For the text-containing cell, return its midpoint in [x, y] coordinate format. 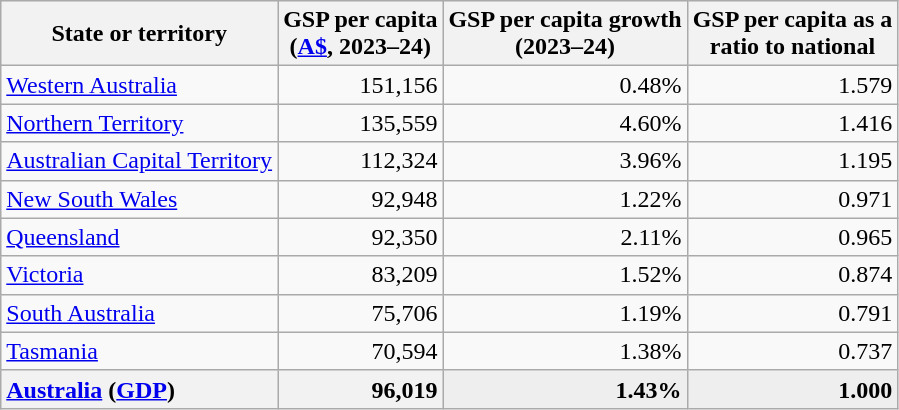
0.48% [565, 85]
92,948 [360, 199]
75,706 [360, 313]
112,324 [360, 161]
Northern Territory [140, 123]
2.11% [565, 237]
0.791 [792, 313]
New South Wales [140, 199]
Victoria [140, 275]
GSP per capita as aratio to national [792, 34]
Queensland [140, 237]
GSP per capita(A$, 2023–24) [360, 34]
1.579 [792, 85]
0.965 [792, 237]
151,156 [360, 85]
1.43% [565, 389]
96,019 [360, 389]
1.38% [565, 351]
South Australia [140, 313]
1.52% [565, 275]
0.971 [792, 199]
4.60% [565, 123]
0.737 [792, 351]
State or territory [140, 34]
135,559 [360, 123]
92,350 [360, 237]
Australian Capital Territory [140, 161]
3.96% [565, 161]
83,209 [360, 275]
1.19% [565, 313]
Australia (GDP) [140, 389]
1.22% [565, 199]
Tasmania [140, 351]
GSP per capita growth(2023–24) [565, 34]
70,594 [360, 351]
1.000 [792, 389]
0.874 [792, 275]
1.416 [792, 123]
Western Australia [140, 85]
1.195 [792, 161]
